For the text-containing cell, return its midpoint in [X, Y] coordinate format. 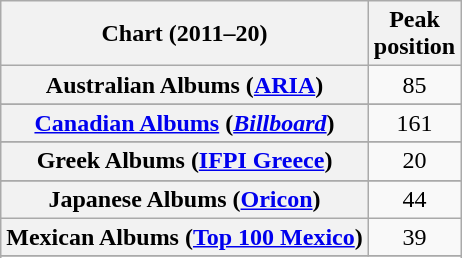
Australian Albums (ARIA) [185, 85]
Mexican Albums (Top 100 Mexico) [185, 237]
44 [414, 199]
Peakposition [414, 34]
Canadian Albums (Billboard) [185, 123]
Chart (2011–20) [185, 34]
20 [414, 161]
Japanese Albums (Oricon) [185, 199]
39 [414, 237]
85 [414, 85]
161 [414, 123]
Greek Albums (IFPI Greece) [185, 161]
